Pinpoint the cell where the given text exists, returning its [x, y] midpoint coordinate. 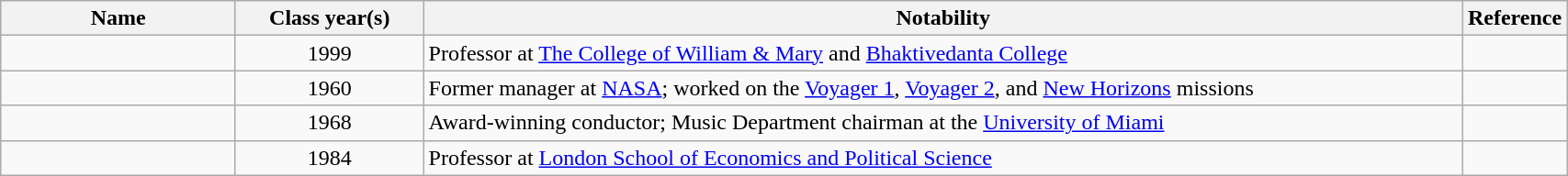
1960 [329, 88]
Professor at London School of Economics and Political Science [942, 158]
1984 [329, 158]
Professor at The College of William & Mary and Bhaktivedanta College [942, 53]
Reference [1514, 18]
Former manager at NASA; worked on the Voyager 1, Voyager 2, and New Horizons missions [942, 88]
Name [118, 18]
Notability [942, 18]
Class year(s) [329, 18]
Award-winning conductor; Music Department chairman at the University of Miami [942, 123]
1968 [329, 123]
1999 [329, 53]
